Return the [x, y] coordinate for the center point of the cell that contains the specified text.  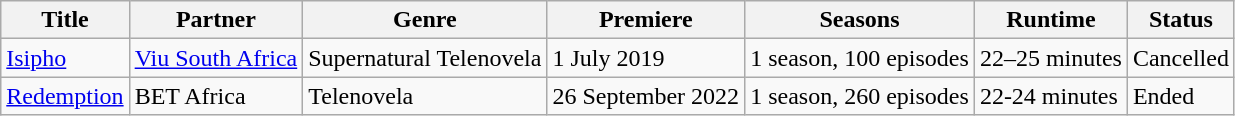
Isipho [65, 58]
Premiere [646, 20]
Partner [216, 20]
1 July 2019 [646, 58]
Ended [1180, 96]
Title [65, 20]
26 September 2022 [646, 96]
Seasons [860, 20]
1 season, 100 episodes [860, 58]
22-24 minutes [1050, 96]
Cancelled [1180, 58]
Genre [425, 20]
Runtime [1050, 20]
Telenovela [425, 96]
BET Africa [216, 96]
Status [1180, 20]
22–25 minutes [1050, 58]
Viu South Africa [216, 58]
1 season, 260 episodes [860, 96]
Redemption [65, 96]
Supernatural Telenovela [425, 58]
